Determine the [X, Y] coordinate at the center of the cell enclosing the given text.  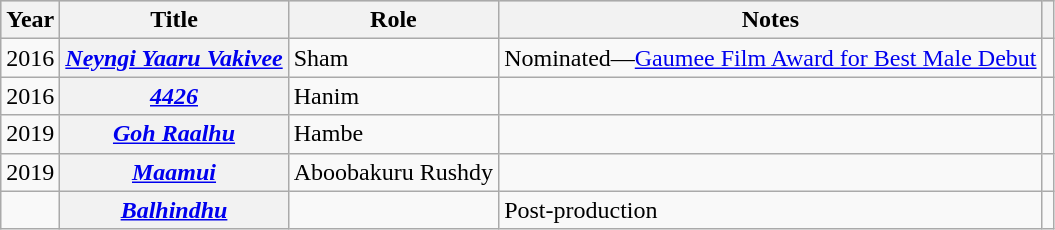
Maamui [174, 172]
Aboobakuru Rushdy [393, 172]
4426 [174, 96]
Goh Raalhu [174, 134]
Sham [393, 58]
Nominated—Gaumee Film Award for Best Male Debut [770, 58]
Notes [770, 20]
Title [174, 20]
Post-production [770, 210]
Hanim [393, 96]
Balhindhu [174, 210]
Role [393, 20]
Neyngi Yaaru Vakivee [174, 58]
Year [30, 20]
Hambe [393, 134]
